For the text-containing cell, return its midpoint in [x, y] coordinate format. 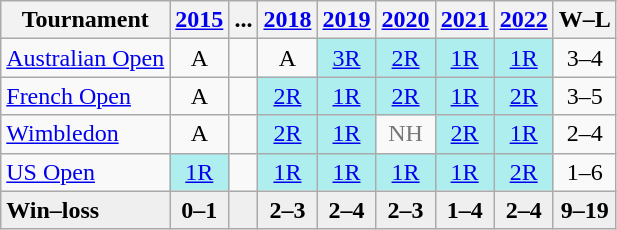
Win–loss [86, 210]
2021 [464, 20]
Tournament [86, 20]
2018 [288, 20]
Australian Open [86, 58]
W–L [584, 20]
9–19 [584, 210]
French Open [86, 96]
... [244, 20]
2022 [524, 20]
2015 [200, 20]
0–1 [200, 210]
1–4 [464, 210]
2019 [346, 20]
US Open [86, 172]
2020 [406, 20]
3–4 [584, 58]
1–6 [584, 172]
3–5 [584, 96]
NH [406, 134]
3R [346, 58]
Wimbledon [86, 134]
